Find where the given text appears and provide that cell's center as (x, y) coordinate. 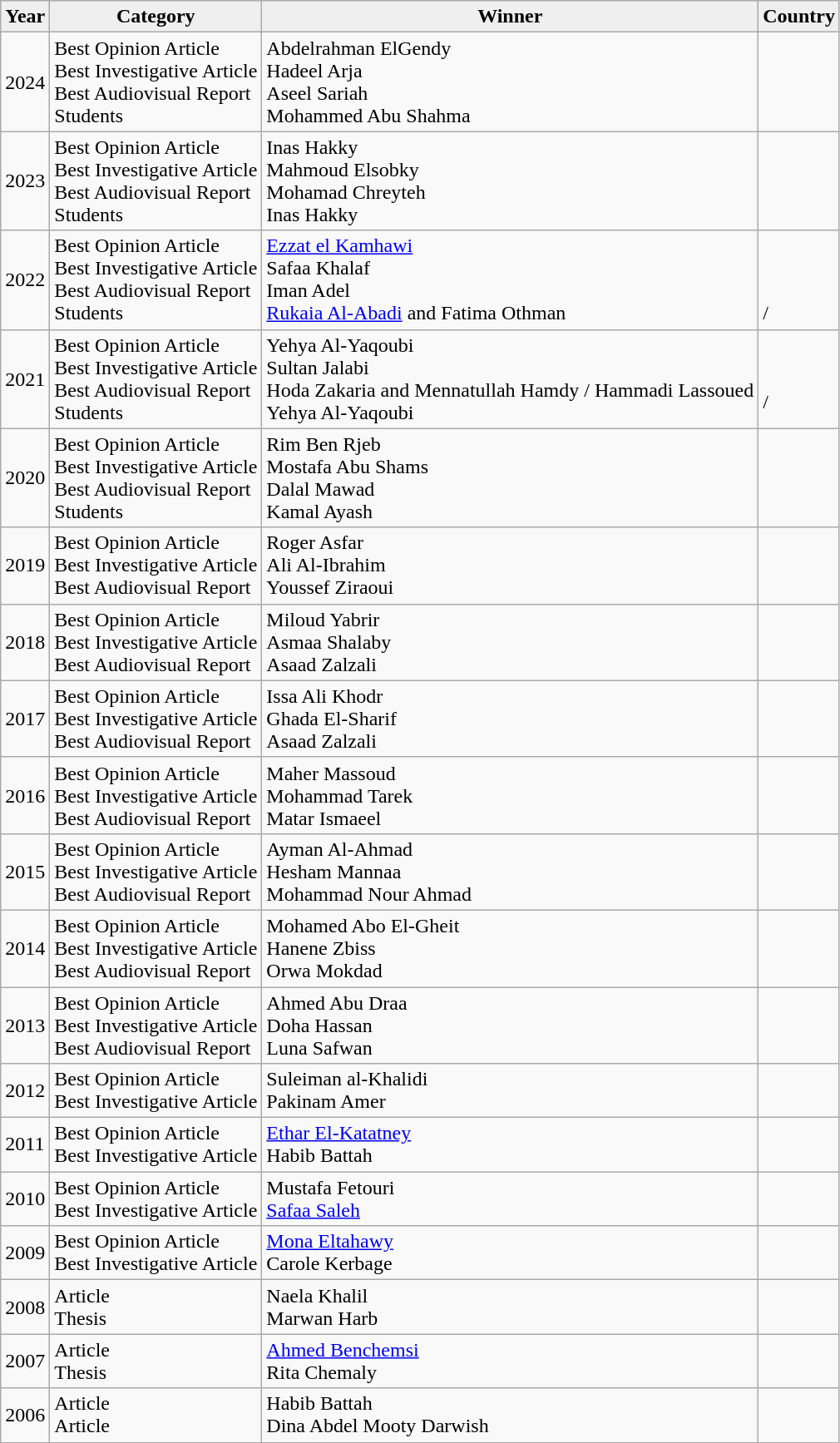
2012 (25, 1091)
2017 (25, 719)
Ethar El-Katatney Habib Battah (511, 1144)
Issa Ali Khodr Ghada El-Sharif Asaad Zalzali (511, 719)
2016 (25, 795)
2018 (25, 642)
2010 (25, 1199)
Habib Battah Dina Abdel Mooty Darwish (511, 1416)
Miloud Yabrir Asmaa Shalaby Asaad Zalzali (511, 642)
Mona Eltahawy Carole Kerbage (511, 1253)
Ahmed Abu Draa Doha Hassan Luna Safwan (511, 1025)
2022 (25, 279)
2014 (25, 948)
2009 (25, 1253)
Roger Asfar Ali Al-Ibrahim Youssef Ziraoui (511, 566)
Ezzat el KamhawiSafaa Khalaf Iman Adel Rukaia Al-Abadi and Fatima Othman (511, 279)
Winner (511, 17)
Country (799, 17)
Naela Khalil Marwan Harb (511, 1307)
Mustafa Fetouri Safaa Saleh (511, 1199)
2013 (25, 1025)
Suleiman al-Khalidi Pakinam Amer (511, 1091)
2021 (25, 379)
2008 (25, 1307)
2011 (25, 1144)
2007 (25, 1361)
Inas Hakky Mahmoud Elsobky Mohamad Chreyteh Inas Hakky (511, 181)
2023 (25, 181)
Ayman Al-Ahmad Hesham Mannaa Mohammad Nour Ahmad (511, 872)
Yehya Al-Yaqoubi Sultan Jalabi Hoda Zakaria and Mennatullah Hamdy / Hammadi Lassoued Yehya Al-Yaqoubi (511, 379)
2015 (25, 872)
2024 (25, 82)
Rim Ben Rjeb Mostafa Abu Shams Dalal Mawad Kamal Ayash (511, 477)
Maher Massoud Mohammad Tarek Matar Ismaeel (511, 795)
2019 (25, 566)
Abdelrahman ElGendy Hadeel Arja Aseel Sariah Mohammed Abu Shahma (511, 82)
2020 (25, 477)
Category (156, 17)
Article Thesis (156, 1307)
Year (25, 17)
ArticleArticle (156, 1416)
ArticleThesis (156, 1361)
Ahmed BenchemsiRita Chemaly (511, 1361)
Mohamed Abo El-GheitHanene Zbiss Orwa Mokdad (511, 948)
2006 (25, 1416)
